Identify which cell holds the provided text, then report its [x, y] central coordinate. 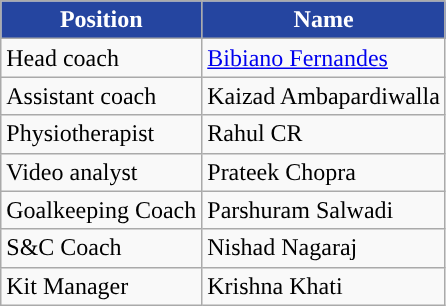
Goalkeeping Coach [102, 210]
Physiotherapist [102, 134]
Assistant coach [102, 96]
Parshuram Salwadi [324, 210]
Rahul CR [324, 134]
Head coach [102, 58]
S&C Coach [102, 248]
Video analyst [102, 172]
Position [102, 20]
Nishad Nagaraj [324, 248]
Prateek Chopra [324, 172]
Kit Manager [102, 286]
Name [324, 20]
Krishna Khati [324, 286]
Bibiano Fernandes [324, 58]
Kaizad Ambapardiwalla [324, 96]
